Pinpoint the cell where the given text exists, returning its (x, y) midpoint coordinate. 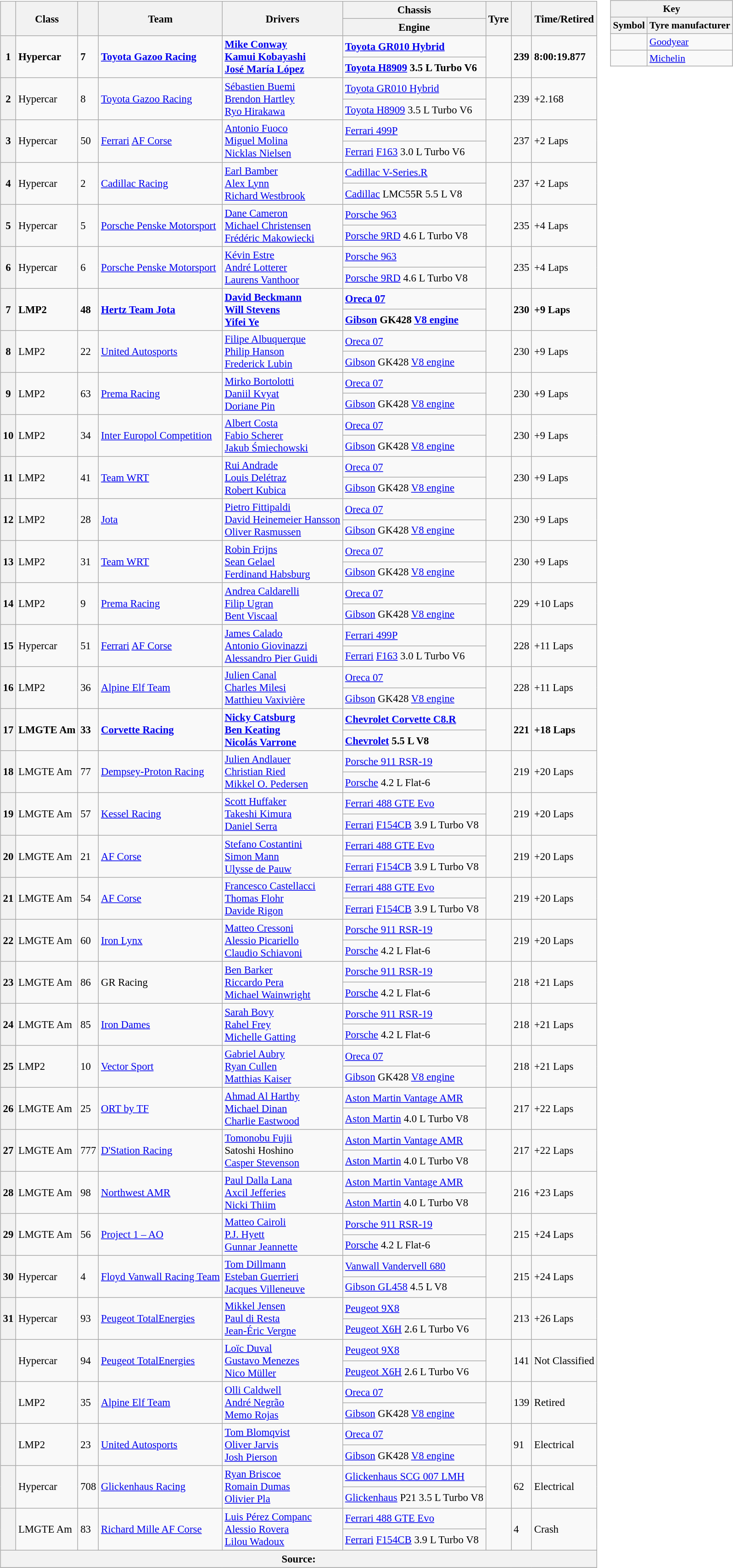
54 (88, 898)
Cadillac Racing (161, 183)
David Beckmann Will Stevens Yifei Ye (282, 309)
48 (88, 309)
Luis Pérez Companc Alessio Rovera Lilou Wadoux (282, 1529)
Glickenhaus P21 3.5 L Turbo V8 (414, 1497)
Olli Caldwell André Negrão Memo Rojas (282, 1403)
213 (521, 1319)
Antonio Fuoco Miguel Molina Nicklas Nielsen (282, 141)
Hertz Team Jota (161, 309)
13 (8, 562)
Iron Dames (161, 1024)
Paul Dalla Lana Axcil Jefferies Nicki Thiim (282, 1192)
Engine (414, 28)
Tom Blomqvist Oliver Jarvis Josh Pierson (282, 1445)
19 (8, 814)
57 (88, 814)
Jota (161, 520)
36 (88, 688)
Class (47, 18)
Chassis (414, 10)
139 (521, 1403)
+10 Laps (564, 604)
16 (8, 688)
James Calado Antonio Giovinazzi Alessandro Pier Guidi (282, 646)
18 (8, 772)
Northwest AMR (161, 1192)
141 (521, 1361)
Earl Bamber Alex Lynn Richard Westbrook (282, 183)
Rui Andrade Louis Delétraz Robert Kubica (282, 478)
3 (8, 141)
Kessel Racing (161, 814)
Richard Mille AF Corse (161, 1529)
51 (88, 646)
221 (521, 730)
83 (88, 1529)
86 (88, 982)
GR Racing (161, 982)
Matteo Cairoli P.J. Hyett Gunnar Jeannette (282, 1235)
Glickenhaus SCG 007 LMH (414, 1476)
Chevrolet Corvette C8.R (414, 719)
Tom Dillmann Esteban Guerrieri Jacques Villeneuve (282, 1276)
Cadillac V-Series.R (414, 173)
Julien Canal Charles Milesi Matthieu Vaxivière (282, 688)
Floyd Vanwall Racing Team (161, 1276)
35 (88, 1403)
Time/Retired (564, 18)
+18 Laps (564, 730)
8:00:19.877 (564, 57)
56 (88, 1235)
Inter Europol Competition (161, 436)
Loïc Duval Gustavo Menezes Nico Müller (282, 1361)
11 (8, 478)
Team (161, 18)
93 (88, 1319)
Corvette Racing (161, 730)
27 (8, 1151)
1 (8, 57)
Tyre (498, 18)
77 (88, 772)
Andrea Caldarelli Filip Ugran Bent Viscaal (282, 604)
Vector Sport (161, 1066)
62 (521, 1487)
14 (8, 604)
Key (671, 9)
Dempsey-Proton Racing (161, 772)
Filipe Albuquerque Philip Hanson Frederick Lubin (282, 351)
Pietro Fittipaldi David Heinemeier Hansson Oliver Rasmussen (282, 520)
60 (88, 940)
34 (88, 436)
33 (88, 730)
50 (88, 141)
Iron Lynx (161, 940)
Crash (564, 1529)
Robin Frijns Sean Gelael Ferdinand Habsburg (282, 562)
+23 Laps (564, 1192)
Dane Cameron Michael Christensen Frédéric Makowiecki (282, 225)
777 (88, 1151)
41 (88, 478)
Not Classified (564, 1361)
Tyre manufacturer (690, 25)
20 (8, 856)
708 (88, 1487)
91 (521, 1445)
Cadillac LMC55R 5.5 L V8 (414, 194)
ORT by TF (161, 1108)
Stefano Costantini Simon Mann Ulysse de Pauw (282, 856)
Kévin Estre André Lotterer Laurens Vanthoor (282, 267)
Ahmad Al Harthy Michael Dinan Charlie Eastwood (282, 1108)
Source: (298, 1559)
Mikkel Jensen Paul di Resta Jean-Éric Vergne (282, 1319)
+26 Laps (564, 1319)
Glickenhaus Racing (161, 1487)
Retired (564, 1403)
Project 1 – AO (161, 1235)
24 (8, 1024)
Sarah Bovy Rahel Frey Michelle Gatting (282, 1024)
Michelin (690, 58)
Matteo Cressoni Alessio Picariello Claudio Schiavoni (282, 940)
98 (88, 1192)
Tomonobu Fujii Satoshi Hoshino Casper Stevenson (282, 1151)
29 (8, 1235)
Julien Andlauer Christian Ried Mikkel O. Pedersen (282, 772)
Mirko Bortolotti Daniil Kvyat Doriane Pin (282, 393)
Ryan Briscoe Romain Dumas Olivier Pla (282, 1487)
Goodyear (690, 42)
Scott Huffaker Takeshi Kimura Daniel Serra (282, 814)
229 (521, 604)
17 (8, 730)
+2.168 (564, 99)
Gabriel Aubry Ryan Cullen Matthias Kaiser (282, 1066)
15 (8, 646)
Nicky Catsburg Ben Keating Nicolás Varrone (282, 730)
Ben Barker Riccardo Pera Michael Wainwright (282, 982)
12 (8, 520)
D'Station Racing (161, 1151)
Sébastien Buemi Brendon Hartley Ryo Hirakawa (282, 99)
Albert Costa Fabio Scherer Jakub Śmiechowski (282, 436)
Vanwall Vandervell 680 (414, 1266)
216 (521, 1192)
Gibson GL458 4.5 L V8 (414, 1287)
Francesco Castellacci Thomas Flohr Davide Rigon (282, 898)
63 (88, 393)
94 (88, 1361)
Drivers (282, 18)
30 (8, 1276)
Chevrolet 5.5 L V8 (414, 741)
26 (8, 1108)
Mike Conway Kamui Kobayashi José María López (282, 57)
85 (88, 1024)
Symbol (629, 25)
